Find where the given text appears and provide that cell's center as [X, Y] coordinate. 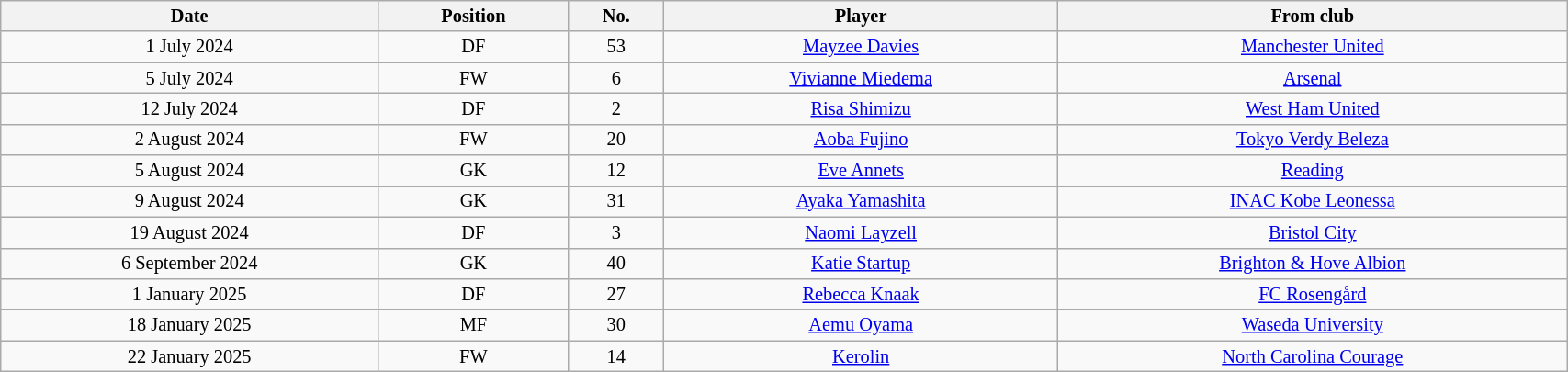
Katie Startup [861, 264]
Aoba Fujino [861, 140]
Rebecca Knaak [861, 294]
40 [615, 264]
Position [474, 16]
Eve Annets [861, 171]
Waseda University [1313, 325]
No. [615, 16]
53 [615, 47]
From club [1313, 16]
1 January 2025 [189, 294]
FC Rosengård [1313, 294]
Arsenal [1313, 78]
Risa Shimizu [861, 108]
Date [189, 16]
9 August 2024 [189, 201]
North Carolina Courage [1313, 356]
Mayzee Davies [861, 47]
3 [615, 232]
22 January 2025 [189, 356]
2 [615, 108]
6 September 2024 [189, 264]
12 July 2024 [189, 108]
Ayaka Yamashita [861, 201]
20 [615, 140]
2 August 2024 [189, 140]
5 August 2024 [189, 171]
Player [861, 16]
Manchester United [1313, 47]
6 [615, 78]
14 [615, 356]
Kerolin [861, 356]
Naomi Layzell [861, 232]
5 July 2024 [189, 78]
INAC Kobe Leonessa [1313, 201]
31 [615, 201]
30 [615, 325]
Reading [1313, 171]
12 [615, 171]
Aemu Oyama [861, 325]
19 August 2024 [189, 232]
Brighton & Hove Albion [1313, 264]
1 July 2024 [189, 47]
Vivianne Miedema [861, 78]
Tokyo Verdy Beleza [1313, 140]
27 [615, 294]
MF [474, 325]
West Ham United [1313, 108]
18 January 2025 [189, 325]
Bristol City [1313, 232]
